Identify which cell holds the provided text, then report its (x, y) central coordinate. 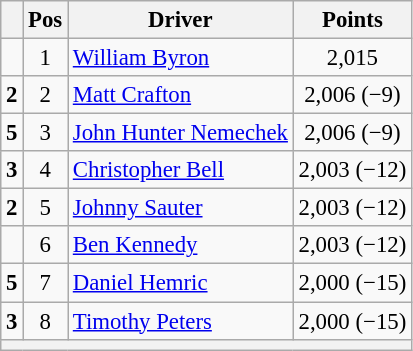
7 (46, 283)
2,015 (352, 58)
Matt Crafton (181, 95)
Christopher Bell (181, 170)
Pos (46, 20)
John Hunter Nemechek (181, 133)
Driver (181, 20)
8 (46, 321)
Ben Kennedy (181, 245)
Timothy Peters (181, 321)
4 (46, 170)
Daniel Hemric (181, 283)
6 (46, 245)
William Byron (181, 58)
Johnny Sauter (181, 208)
1 (46, 58)
Points (352, 20)
